Return the (x, y) coordinate for the center point of the cell that contains the specified text.  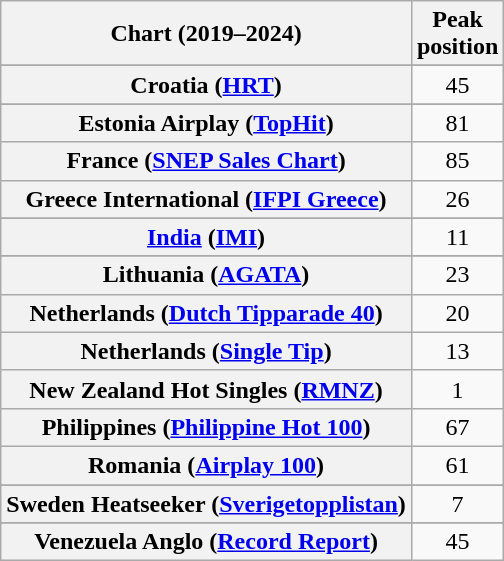
20 (457, 313)
Lithuania (AGATA) (206, 275)
Peakposition (457, 34)
France (SNEP Sales Chart) (206, 161)
85 (457, 161)
Chart (2019–2024) (206, 34)
Croatia (HRT) (206, 85)
1 (457, 389)
Estonia Airplay (TopHit) (206, 123)
7 (457, 503)
26 (457, 199)
Netherlands (Single Tip) (206, 351)
Romania (Airplay 100) (206, 465)
India (IMI) (206, 237)
Netherlands (Dutch Tipparade 40) (206, 313)
23 (457, 275)
11 (457, 237)
Sweden Heatseeker (Sverigetopplistan) (206, 503)
Philippines (Philippine Hot 100) (206, 427)
Greece International (IFPI Greece) (206, 199)
67 (457, 427)
New Zealand Hot Singles (RMNZ) (206, 389)
Venezuela Anglo (Record Report) (206, 542)
81 (457, 123)
61 (457, 465)
13 (457, 351)
